For the text-containing cell, return its midpoint in (X, Y) coordinate format. 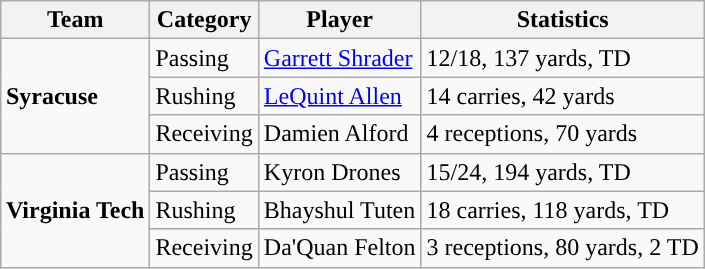
12/18, 137 yards, TD (562, 58)
Virginia Tech (75, 210)
3 receptions, 80 yards, 2 TD (562, 248)
Team (75, 20)
Statistics (562, 20)
Category (204, 20)
LeQuint Allen (340, 96)
Da'Quan Felton (340, 248)
Bhayshul Tuten (340, 210)
Kyron Drones (340, 172)
Damien Alford (340, 134)
Garrett Shrader (340, 58)
Syracuse (75, 96)
18 carries, 118 yards, TD (562, 210)
Player (340, 20)
15/24, 194 yards, TD (562, 172)
14 carries, 42 yards (562, 96)
4 receptions, 70 yards (562, 134)
